Find where the given text appears and provide that cell's center as [x, y] coordinate. 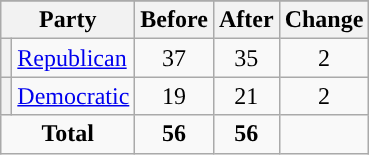
Party [68, 20]
19 [174, 96]
37 [174, 58]
Change [324, 20]
Total [68, 134]
35 [246, 58]
After [246, 20]
Republican [74, 58]
Before [174, 20]
Democratic [74, 96]
21 [246, 96]
